From the cell containing the given text, extract its center point as [x, y] coordinate. 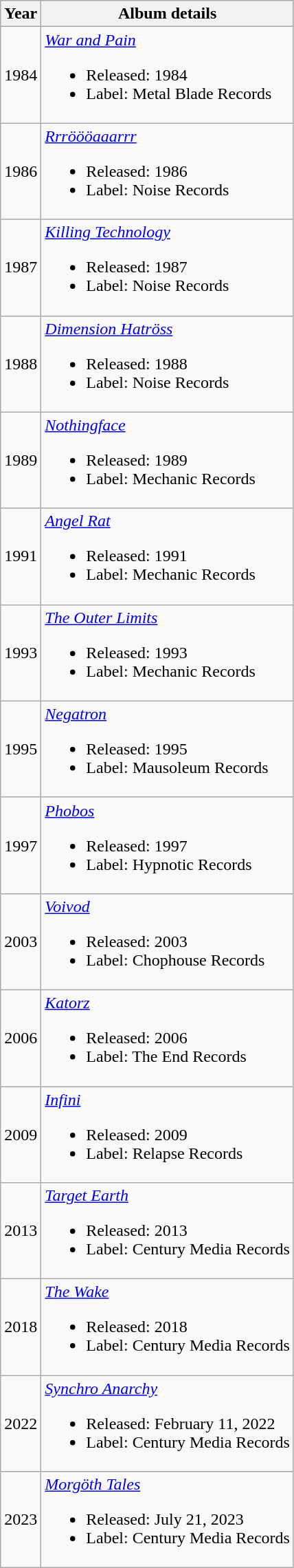
2003 [21, 941]
2013 [21, 1231]
Album details [168, 14]
KatorzReleased: 2006Label: The End Records [168, 1038]
1991 [21, 556]
1989 [21, 460]
2009 [21, 1135]
Target EarthReleased: 2013Label: Century Media Records [168, 1231]
PhobosReleased: 1997Label: Hypnotic Records [168, 845]
Angel RatReleased: 1991Label: Mechanic Records [168, 556]
1997 [21, 845]
Dimension HatrössReleased: 1988Label: Noise Records [168, 364]
1988 [21, 364]
2022 [21, 1424]
2018 [21, 1327]
1984 [21, 75]
Year [21, 14]
Killing TechnologyReleased: 1987Label: Noise Records [168, 268]
2006 [21, 1038]
Synchro AnarchyReleased: February 11, 2022Label: Century Media Records [168, 1424]
Morgöth TalesReleased: July 21, 2023Label: Century Media Records [168, 1520]
NegatronReleased: 1995Label: Mausoleum Records [168, 749]
War and PainReleased: 1984Label: Metal Blade Records [168, 75]
2023 [21, 1520]
1986 [21, 171]
InfiniReleased: 2009Label: Relapse Records [168, 1135]
1993 [21, 653]
The Outer LimitsReleased: 1993Label: Mechanic Records [168, 653]
The WakeReleased: 2018Label: Century Media Records [168, 1327]
VoivodReleased: 2003Label: Chophouse Records [168, 941]
RrröööaaarrrReleased: 1986Label: Noise Records [168, 171]
NothingfaceReleased: 1989Label: Mechanic Records [168, 460]
1987 [21, 268]
1995 [21, 749]
